Detect which cell encompasses the target text, then output its (x, y) center coordinate. 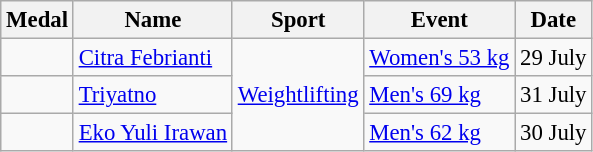
29 July (554, 58)
31 July (554, 95)
30 July (554, 133)
Eko Yuli Irawan (152, 133)
Men's 62 kg (440, 133)
Weightlifting (298, 96)
Date (554, 20)
Women's 53 kg (440, 58)
Event (440, 20)
Name (152, 20)
Sport (298, 20)
Triyatno (152, 95)
Medal (38, 20)
Men's 69 kg (440, 95)
Citra Febrianti (152, 58)
